Return [X, Y] of the center of cell containing provided text 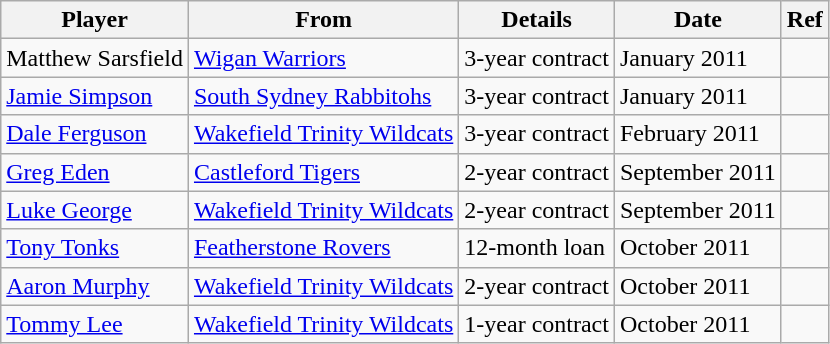
Luke George [95, 210]
February 2011 [698, 134]
Jamie Simpson [95, 96]
Wigan Warriors [323, 58]
South Sydney Rabbitohs [323, 96]
Player [95, 20]
Matthew Sarsfield [95, 58]
Ref [804, 20]
Castleford Tigers [323, 172]
Greg Eden [95, 172]
Dale Ferguson [95, 134]
1-year contract [537, 324]
From [323, 20]
Date [698, 20]
Aaron Murphy [95, 286]
Featherstone Rovers [323, 248]
Details [537, 20]
12-month loan [537, 248]
Tony Tonks [95, 248]
Tommy Lee [95, 324]
